Detect which cell encompasses the target text, then output its [x, y] center coordinate. 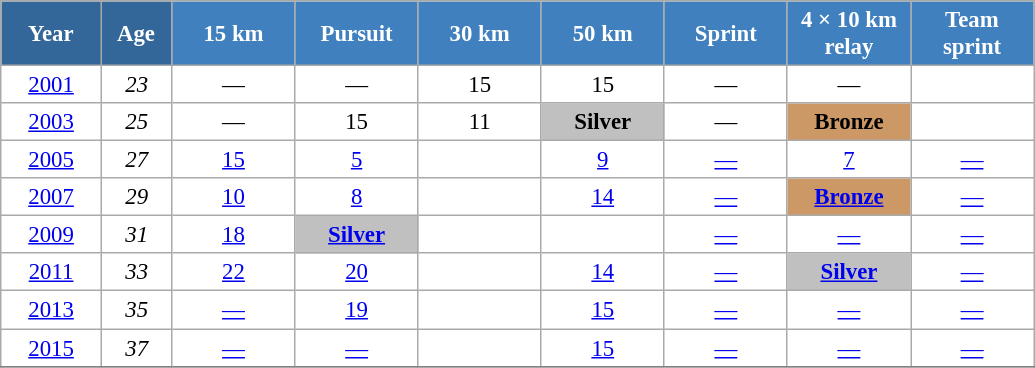
9 [602, 160]
20 [356, 273]
Sprint [726, 34]
2009 [52, 235]
2015 [52, 348]
35 [136, 310]
50 km [602, 34]
37 [136, 348]
Team sprint [972, 34]
23 [136, 85]
10 [234, 197]
Pursuit [356, 34]
33 [136, 273]
2005 [52, 160]
2003 [52, 122]
2013 [52, 310]
Age [136, 34]
18 [234, 235]
8 [356, 197]
2007 [52, 197]
2001 [52, 85]
22 [234, 273]
15 km [234, 34]
7 [848, 160]
27 [136, 160]
29 [136, 197]
19 [356, 310]
11 [480, 122]
2011 [52, 273]
30 km [480, 34]
4 × 10 km relay [848, 34]
31 [136, 235]
Year [52, 34]
5 [356, 160]
25 [136, 122]
